Identify which cell holds the provided text, then report its (X, Y) central coordinate. 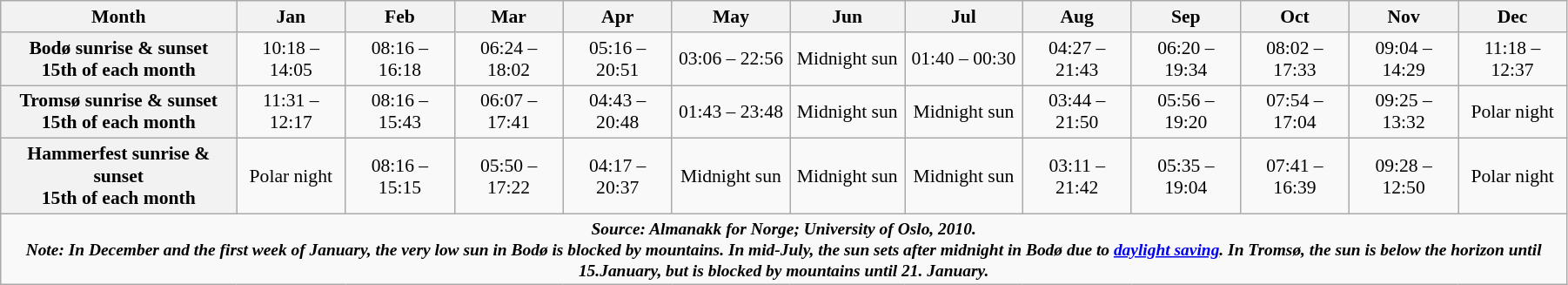
03:11 – 21:42 (1077, 176)
Nov (1404, 17)
08:16 – 16:18 (400, 59)
05:56 – 19:20 (1185, 112)
06:24 – 18:02 (508, 59)
05:16 – 20:51 (618, 59)
07:54 – 17:04 (1295, 112)
Dec (1512, 17)
Jun (848, 17)
08:16 – 15:43 (400, 112)
Month (118, 17)
08:16 – 15:15 (400, 176)
Mar (508, 17)
05:35 – 19:04 (1185, 176)
Hammerfest sunrise & sunset15th of each month (118, 176)
05:50 – 17:22 (508, 176)
01:40 – 00:30 (964, 59)
Apr (618, 17)
09:25 – 13:32 (1404, 112)
06:20 – 19:34 (1185, 59)
May (731, 17)
04:27 – 21:43 (1077, 59)
Feb (400, 17)
09:28 – 12:50 (1404, 176)
01:43 – 23:48 (731, 112)
03:06 – 22:56 (731, 59)
Sep (1185, 17)
04:17 – 20:37 (618, 176)
11:31 – 12:17 (291, 112)
03:44 – 21:50 (1077, 112)
Bodø sunrise & sunset15th of each month (118, 59)
09:04 – 14:29 (1404, 59)
06:07 – 17:41 (508, 112)
07:41 – 16:39 (1295, 176)
Tromsø sunrise & sunset15th of each month (118, 112)
Jul (964, 17)
Aug (1077, 17)
11:18 – 12:37 (1512, 59)
Oct (1295, 17)
08:02 – 17:33 (1295, 59)
10:18 – 14:05 (291, 59)
Jan (291, 17)
04:43 – 20:48 (618, 112)
